Scan for the cell matching the given text and deliver its [x, y] coordinate at center. 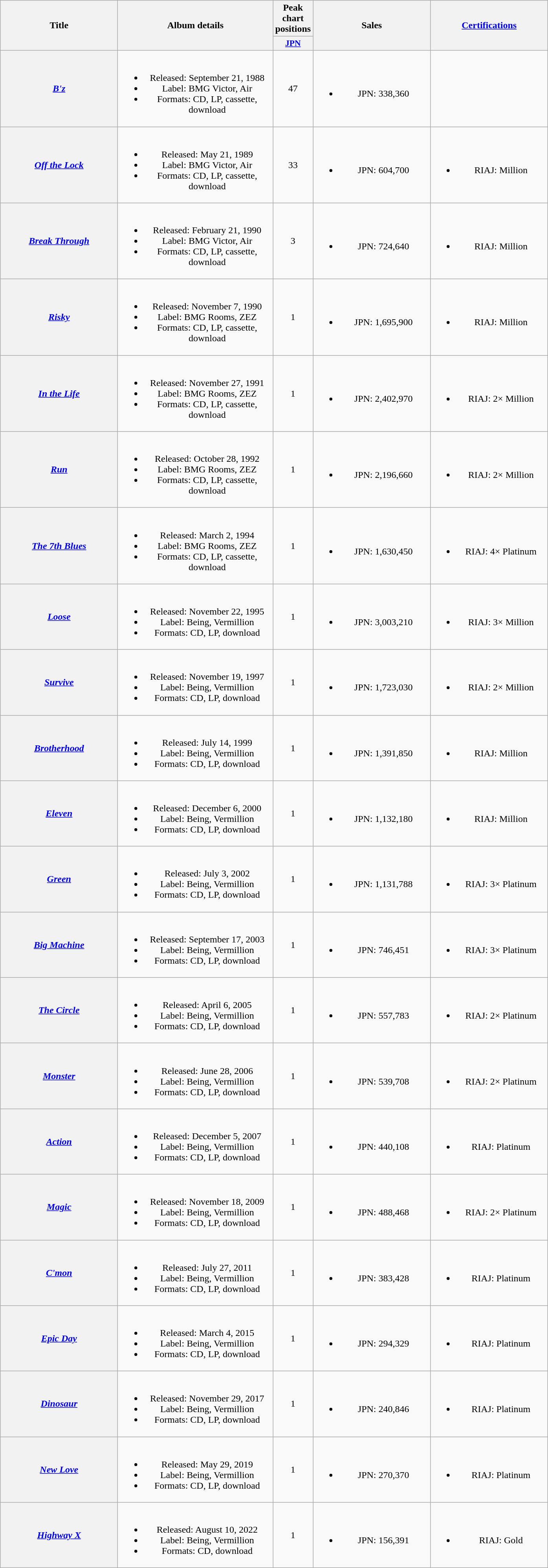
Risky [59, 317]
JPN: 440,108 [372, 1141]
JPN: 1,630,450 [372, 546]
Released: November 19, 1997Label: Being, VermillionFormats: CD, LP, download [196, 682]
Eleven [59, 814]
JPN: 383,428 [372, 1273]
Released: December 6, 2000Label: Being, VermillionFormats: CD, LP, download [196, 814]
JPN: 488,468 [372, 1207]
RIAJ: 4× Platinum [489, 546]
JPN: 1,391,850 [372, 748]
Released: December 5, 2007Label: Being, VermillionFormats: CD, LP, download [196, 1141]
Released: May 29, 2019Label: Being, VermillionFormats: CD, LP, download [196, 1469]
JPN: 270,370 [372, 1469]
JPN: 746,451 [372, 945]
JPN [293, 44]
JPN: 1,695,900 [372, 317]
RIAJ: Gold [489, 1535]
47 [293, 88]
Dinosaur [59, 1404]
JPN: 294,329 [372, 1338]
Released: July 3, 2002Label: Being, VermillionFormats: CD, LP, download [196, 879]
JPN: 604,700 [372, 165]
JPN: 338,360 [372, 88]
Peak chart positions [293, 18]
Released: August 10, 2022Label: Being, VermillionFormats: CD, download [196, 1535]
Released: September 17, 2003Label: Being, VermillionFormats: CD, LP, download [196, 945]
Released: March 4, 2015Label: Being, VermillionFormats: CD, LP, download [196, 1338]
3 [293, 241]
RIAJ: 3× Million [489, 617]
Released: November 29, 2017Label: Being, VermillionFormats: CD, LP, download [196, 1404]
JPN: 557,783 [372, 1010]
Monster [59, 1076]
Highway X [59, 1535]
Loose [59, 617]
Sales [372, 26]
Released: October 28, 1992Label: BMG Rooms, ZEZFormats: CD, LP, cassette, download [196, 470]
In the Life [59, 393]
Released: May 21, 1989Label: BMG Victor, AirFormats: CD, LP, cassette, download [196, 165]
Survive [59, 682]
JPN: 1,131,788 [372, 879]
Album details [196, 26]
Released: February 21, 1990Label: BMG Victor, AirFormats: CD, LP, cassette, download [196, 241]
Released: November 22, 1995Label: Being, VermillionFormats: CD, LP, download [196, 617]
JPN: 724,640 [372, 241]
Released: March 2, 1994Label: BMG Rooms, ZEZFormats: CD, LP, cassette, download [196, 546]
Released: November 7, 1990Label: BMG Rooms, ZEZFormats: CD, LP, cassette, download [196, 317]
The 7th Blues [59, 546]
JPN: 2,196,660 [372, 470]
Magic [59, 1207]
JPN: 1,132,180 [372, 814]
Released: November 27, 1991Label: BMG Rooms, ZEZFormats: CD, LP, cassette, download [196, 393]
Released: September 21, 1988Label: BMG Victor, AirFormats: CD, LP, cassette, download [196, 88]
JPN: 3,003,210 [372, 617]
The Circle [59, 1010]
C'mon [59, 1273]
JPN: 156,391 [372, 1535]
JPN: 240,846 [372, 1404]
Green [59, 879]
Epic Day [59, 1338]
Released: June 28, 2006Label: Being, VermillionFormats: CD, LP, download [196, 1076]
Action [59, 1141]
Released: July 14, 1999Label: Being, VermillionFormats: CD, LP, download [196, 748]
JPN: 1,723,030 [372, 682]
JPN: 539,708 [372, 1076]
Title [59, 26]
Certifications [489, 26]
Brotherhood [59, 748]
JPN: 2,402,970 [372, 393]
Run [59, 470]
Released: November 18, 2009Label: Being, VermillionFormats: CD, LP, download [196, 1207]
Big Machine [59, 945]
Released: July 27, 2011Label: Being, VermillionFormats: CD, LP, download [196, 1273]
Off the Lock [59, 165]
Break Through [59, 241]
33 [293, 165]
New Love [59, 1469]
B'z [59, 88]
Released: April 6, 2005Label: Being, VermillionFormats: CD, LP, download [196, 1010]
